Capture the cell that displays the provided text and extract its [X, Y] central coordinate. 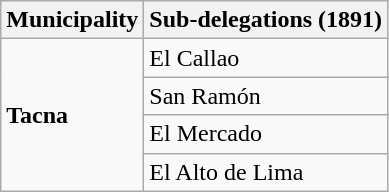
El Callao [266, 58]
El Mercado [266, 134]
Municipality [72, 20]
Sub-delegations (1891) [266, 20]
San Ramón [266, 96]
Tacna [72, 115]
El Alto de Lima [266, 172]
